Search for the cell housing the specified text and yield its [X, Y] center coordinate. 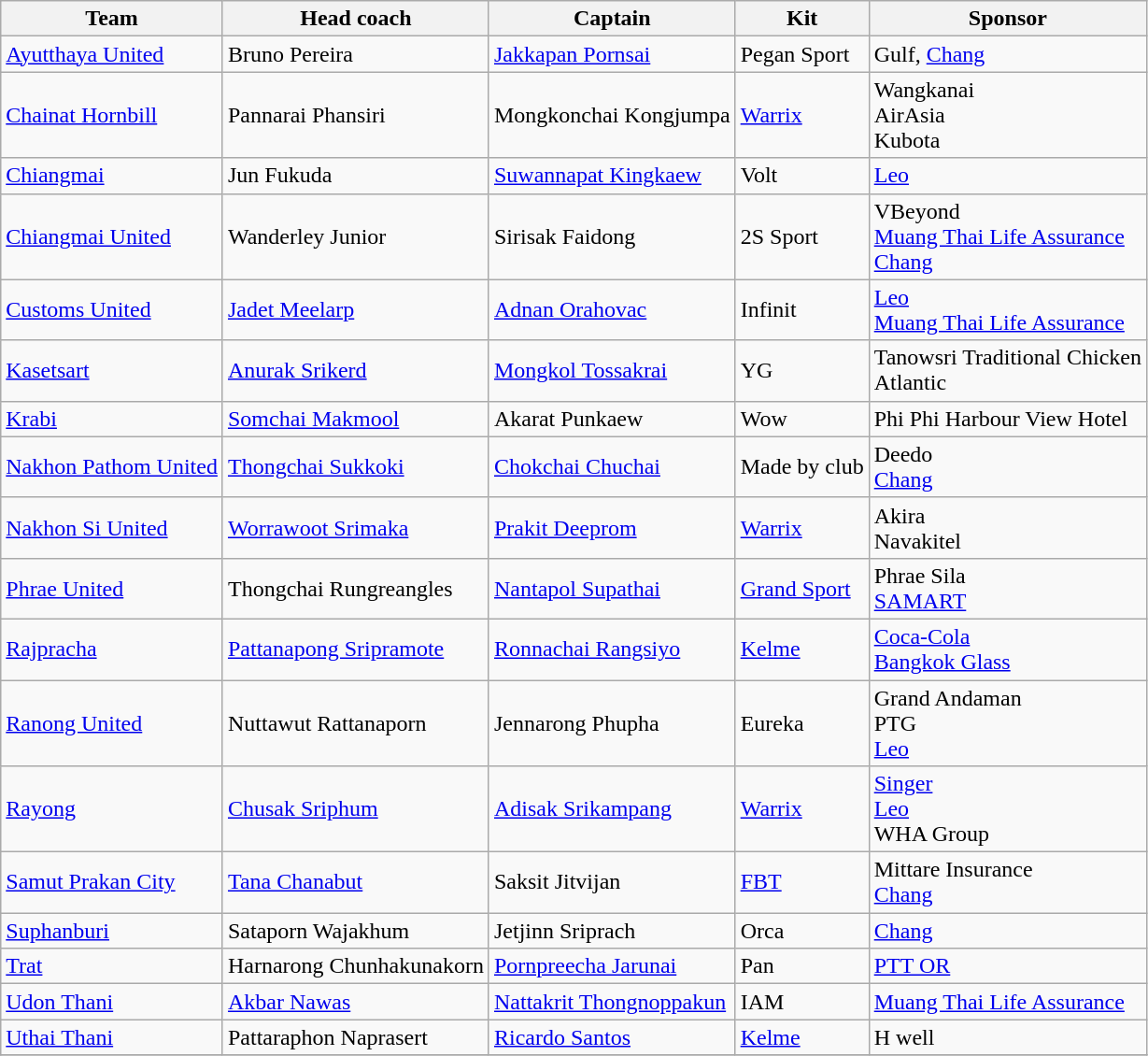
Nattakrit Thongnoppakun [612, 1002]
Ricardo Santos [612, 1037]
LeoMuang Thai Life Assurance [1007, 310]
Bruno Pereira [355, 54]
Captain [612, 19]
Harnarong Chunhakunakorn [355, 966]
Pannarai Phansiri [355, 115]
Deedo Chang [1007, 467]
Infinit [801, 310]
Chang [1007, 931]
Leo [1007, 176]
Phrae United [112, 589]
Jetjinn Sriprach [612, 931]
YG [801, 370]
Rayong [112, 809]
Customs United [112, 310]
Grand AndamanPTGLeo [1007, 723]
Tanowsri Traditional ChickenAtlantic [1007, 370]
Adisak Srikampang [612, 809]
Chokchai Chuchai [612, 467]
Pan [801, 966]
Muang Thai Life Assurance [1007, 1002]
Jadet Meelarp [355, 310]
Nuttawut Rattanaporn [355, 723]
Ronnachai Rangsiyo [612, 649]
Team [112, 19]
Phrae SilaSAMART [1007, 589]
Adnan Orahovac [612, 310]
Rajpracha [112, 649]
Trat [112, 966]
Pattanapong Sripramote [355, 649]
Orca [801, 931]
Uthai Thani [112, 1037]
Saksit Jitvijan [612, 882]
Phi Phi Harbour View Hotel [1007, 419]
Ranong United [112, 723]
Chiangmai United [112, 236]
Prakit Deeprom [612, 527]
Wow [801, 419]
Akarat Punkaew [612, 419]
Worrawoot Srimaka [355, 527]
Jun Fukuda [355, 176]
IAM [801, 1002]
Tana Chanabut [355, 882]
Jennarong Phupha [612, 723]
Suwannapat Kingkaew [612, 176]
Kit [801, 19]
SingerLeoWHA Group [1007, 809]
Wanderley Junior [355, 236]
Nantapol Supathai [612, 589]
Kasetsart [112, 370]
Pornpreecha Jarunai [612, 966]
Akbar Nawas [355, 1002]
Krabi [112, 419]
Pegan Sport [801, 54]
Suphanburi [112, 931]
Coca-ColaBangkok Glass [1007, 649]
Gulf, Chang [1007, 54]
FBT [801, 882]
Chusak Sriphum [355, 809]
Sirisak Faidong [612, 236]
PTT OR [1007, 966]
Nakhon Si United [112, 527]
Chainat Hornbill [112, 115]
Volt [801, 176]
Udon Thani [112, 1002]
Thongchai Sukkoki [355, 467]
2S Sport [801, 236]
Sataporn Wajakhum [355, 931]
VBeyondMuang Thai Life AssuranceChang [1007, 236]
Sponsor [1007, 19]
Jakkapan Pornsai [612, 54]
AkiraNavakitel [1007, 527]
H well [1007, 1037]
Thongchai Rungreangles [355, 589]
Mongkonchai Kongjumpa [612, 115]
Nakhon Pathom United [112, 467]
Grand Sport [801, 589]
Chiangmai [112, 176]
Anurak Srikerd [355, 370]
Mongkol Tossakrai [612, 370]
Made by club [801, 467]
Pattaraphon Naprasert [355, 1037]
Samut Prakan City [112, 882]
WangkanaiAirAsiaKubota [1007, 115]
Mittare InsuranceChang [1007, 882]
Somchai Makmool [355, 419]
Head coach [355, 19]
Eureka [801, 723]
Ayutthaya United [112, 54]
